Capture the cell that displays the provided text and extract its (x, y) central coordinate. 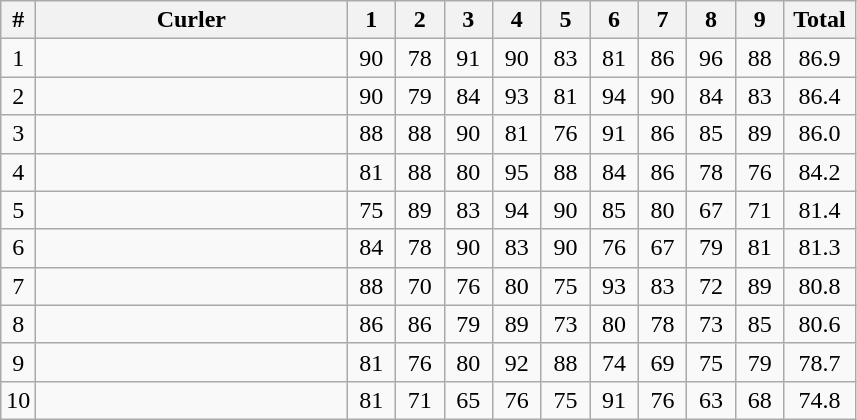
68 (760, 400)
Curler (192, 20)
96 (712, 58)
Total (820, 20)
63 (712, 400)
86.0 (820, 134)
70 (420, 286)
95 (518, 172)
65 (468, 400)
72 (712, 286)
78.7 (820, 362)
80.6 (820, 324)
84.2 (820, 172)
74 (614, 362)
86.9 (820, 58)
81.4 (820, 210)
86.4 (820, 96)
81.3 (820, 248)
# (18, 20)
80.8 (820, 286)
92 (518, 362)
69 (662, 362)
10 (18, 400)
74.8 (820, 400)
